From the cell containing the given text, extract its center point as (x, y) coordinate. 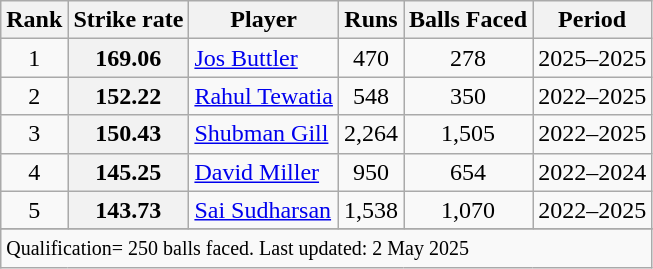
1,505 (468, 134)
Runs (370, 20)
Balls Faced (468, 20)
278 (468, 58)
950 (370, 172)
Rank (34, 20)
169.06 (128, 58)
145.25 (128, 172)
1,070 (468, 210)
2 (34, 96)
350 (468, 96)
Player (264, 20)
Jos Buttler (264, 58)
2022–2024 (592, 172)
1 (34, 58)
Period (592, 20)
Sai Sudharsan (264, 210)
1,538 (370, 210)
Rahul Tewatia (264, 96)
548 (370, 96)
3 (34, 134)
Shubman Gill (264, 134)
2,264 (370, 134)
654 (468, 172)
Qualification= 250 balls faced. Last updated: 2 May 2025 (326, 248)
143.73 (128, 210)
470 (370, 58)
4 (34, 172)
2025–2025 (592, 58)
Strike rate (128, 20)
5 (34, 210)
David Miller (264, 172)
150.43 (128, 134)
152.22 (128, 96)
